From the cell containing the given text, extract its center point as (x, y) coordinate. 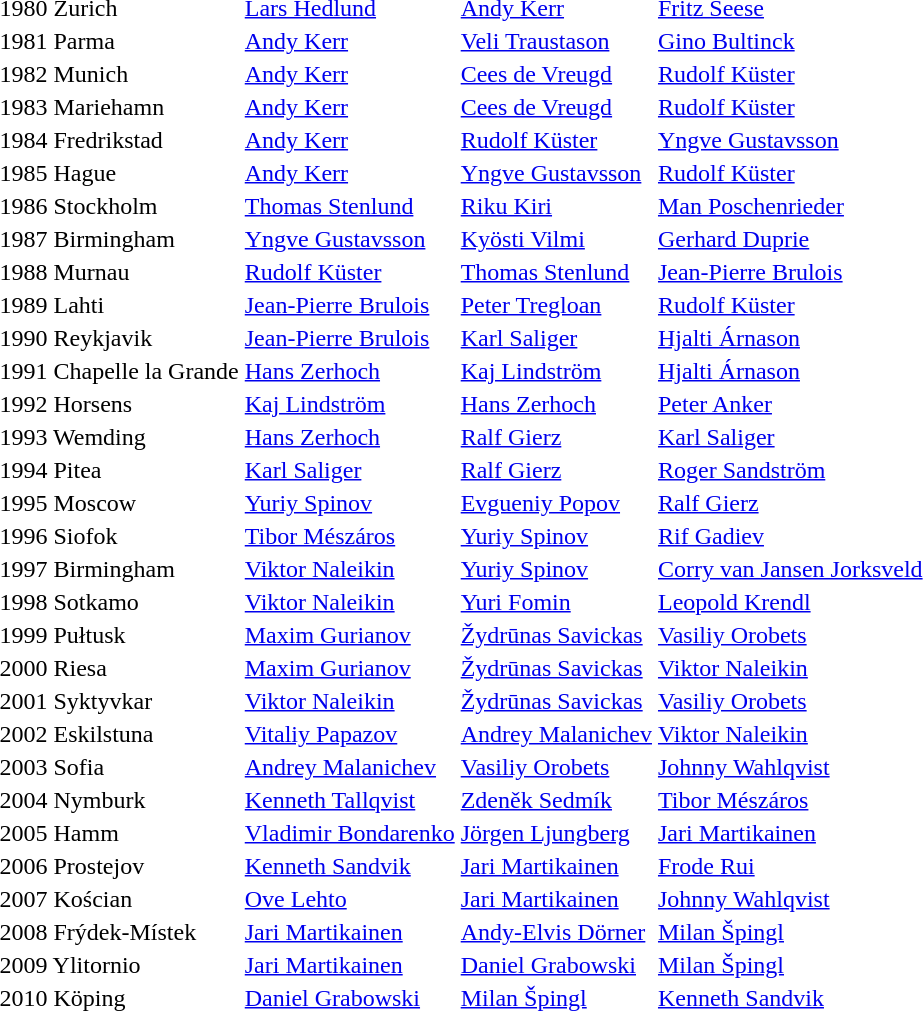
Zdeněk Sedmík (556, 800)
Vitaliy Papazov (350, 734)
Evgueniy Popov (556, 503)
Vasiliy Orobets (556, 767)
Ove Lehto (350, 899)
Jörgen Ljungberg (556, 833)
Peter Tregloan (556, 305)
Veli Traustason (556, 41)
Yuri Fomin (556, 602)
Andy-Elvis Dörner (556, 932)
Daniel Grabowski (556, 965)
Vladimir Bondarenko (350, 833)
Tibor Mészáros (350, 536)
Kenneth Tallqvist (350, 800)
Kenneth Sandvik (350, 866)
Kyösti Vilmi (556, 239)
Riku Kiri (556, 206)
